Output the (X, Y) coordinate of the center of the cell containing the given text.  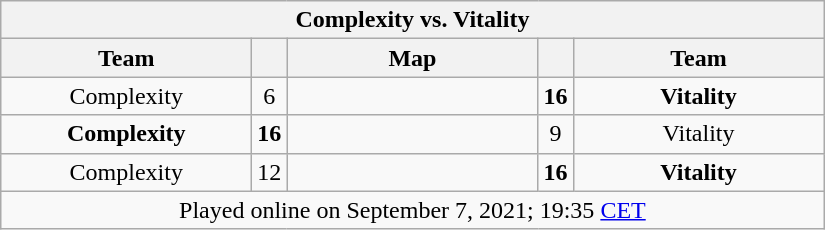
6 (270, 96)
9 (556, 134)
Map (412, 58)
Complexity vs. Vitality (412, 20)
Played online on September 7, 2021; 19:35 CET (412, 210)
12 (270, 172)
